Locate the cell with the specified text and output its (X, Y) center coordinate. 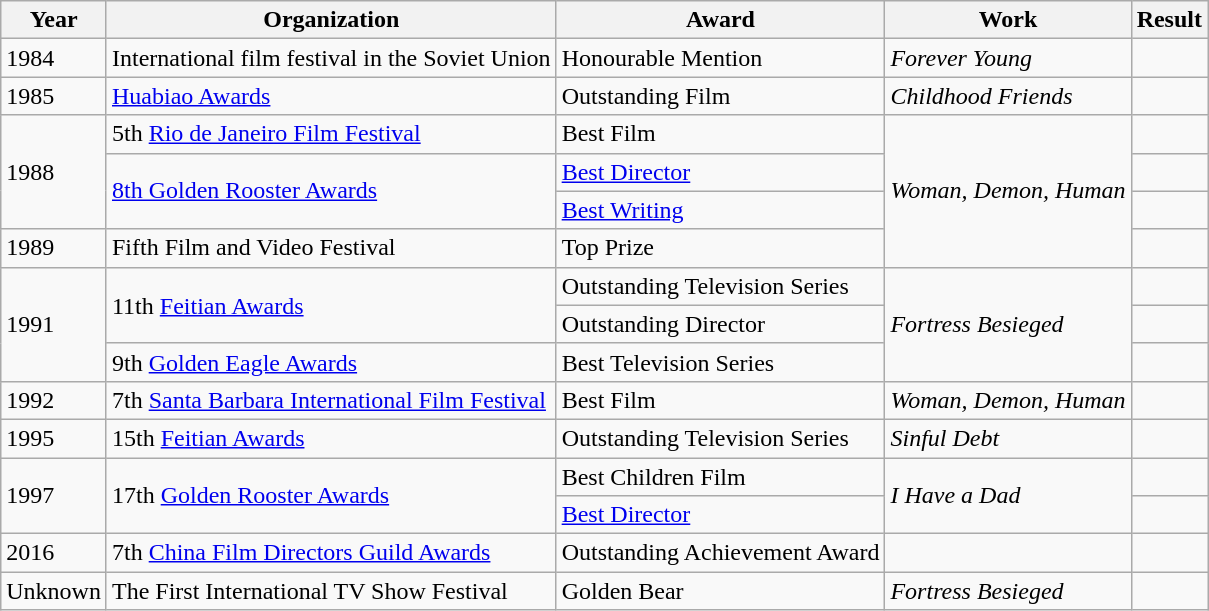
1988 (54, 172)
9th Golden Eagle Awards (331, 362)
1997 (54, 496)
Top Prize (720, 248)
1995 (54, 438)
1985 (54, 96)
17th Golden Rooster Awards (331, 496)
Best Writing (720, 210)
Childhood Friends (1008, 96)
7th Santa Barbara International Film Festival (331, 400)
Year (54, 20)
11th Feitian Awards (331, 305)
7th China Film Directors Guild Awards (331, 553)
I Have a Dad (1008, 496)
1984 (54, 58)
Sinful Debt (1008, 438)
2016 (54, 553)
15th Feitian Awards (331, 438)
Outstanding Director (720, 324)
Result (1169, 20)
Organization (331, 20)
Best Children Film (720, 477)
1989 (54, 248)
Work (1008, 20)
Outstanding Achievement Award (720, 553)
8th Golden Rooster Awards (331, 191)
1991 (54, 324)
1992 (54, 400)
Best Television Series (720, 362)
Huabiao Awards (331, 96)
Honourable Mention (720, 58)
Unknown (54, 591)
International film festival in the Soviet Union (331, 58)
5th Rio de Janeiro Film Festival (331, 134)
Forever Young (1008, 58)
Award (720, 20)
The First International TV Show Festival (331, 591)
Golden Bear (720, 591)
Outstanding Film (720, 96)
Fifth Film and Video Festival (331, 248)
